Return [X, Y] of the center of cell containing provided text 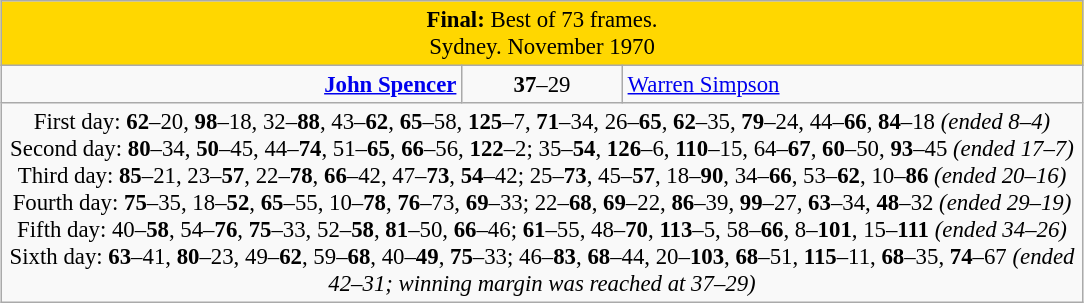
John Spencer [232, 85]
Warren Simpson [852, 85]
37–29 [542, 85]
Final: Best of 73 frames. Sydney. November 1970 [542, 34]
